From the cell containing the given text, extract its center point as [X, Y] coordinate. 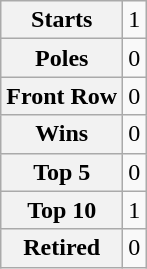
Wins [62, 134]
Poles [62, 58]
Starts [62, 20]
Top 5 [62, 172]
Front Row [62, 96]
Top 10 [62, 210]
Retired [62, 248]
